Provide the (x, y) coordinate of the cell's center where the given text is located.  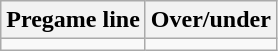
Over/under (210, 20)
Pregame line (74, 20)
